Identify which cell holds the provided text, then report its [X, Y] central coordinate. 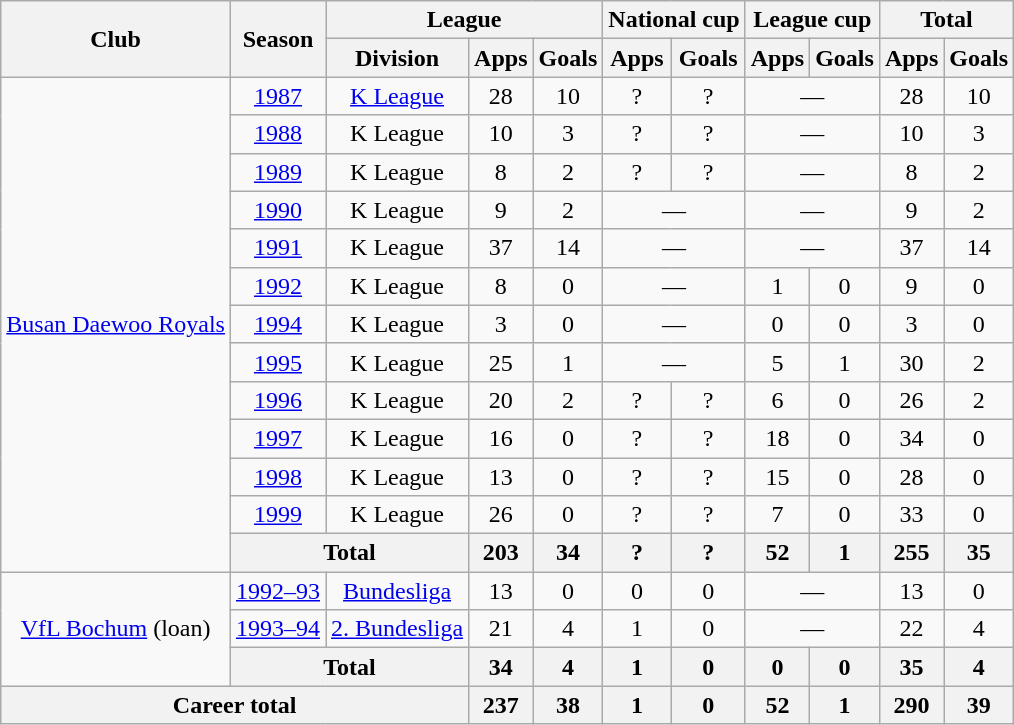
1995 [278, 362]
6 [777, 400]
1991 [278, 248]
290 [911, 705]
League cup [812, 20]
18 [777, 438]
16 [501, 438]
15 [777, 477]
Club [116, 39]
39 [979, 705]
1992 [278, 286]
237 [501, 705]
League [464, 20]
21 [501, 629]
38 [568, 705]
5 [777, 362]
20 [501, 400]
1997 [278, 438]
255 [911, 553]
1990 [278, 210]
33 [911, 515]
National cup [674, 20]
1987 [278, 96]
1993–94 [278, 629]
203 [501, 553]
1992–93 [278, 591]
Career total [235, 705]
VfL Bochum (loan) [116, 629]
Season [278, 39]
30 [911, 362]
Busan Daewoo Royals [116, 324]
Bundesliga [398, 591]
1999 [278, 515]
1994 [278, 324]
1989 [278, 172]
Division [398, 58]
22 [911, 629]
1998 [278, 477]
25 [501, 362]
7 [777, 515]
2. Bundesliga [398, 629]
1988 [278, 134]
1996 [278, 400]
